Return (x, y) of the center of cell containing provided text 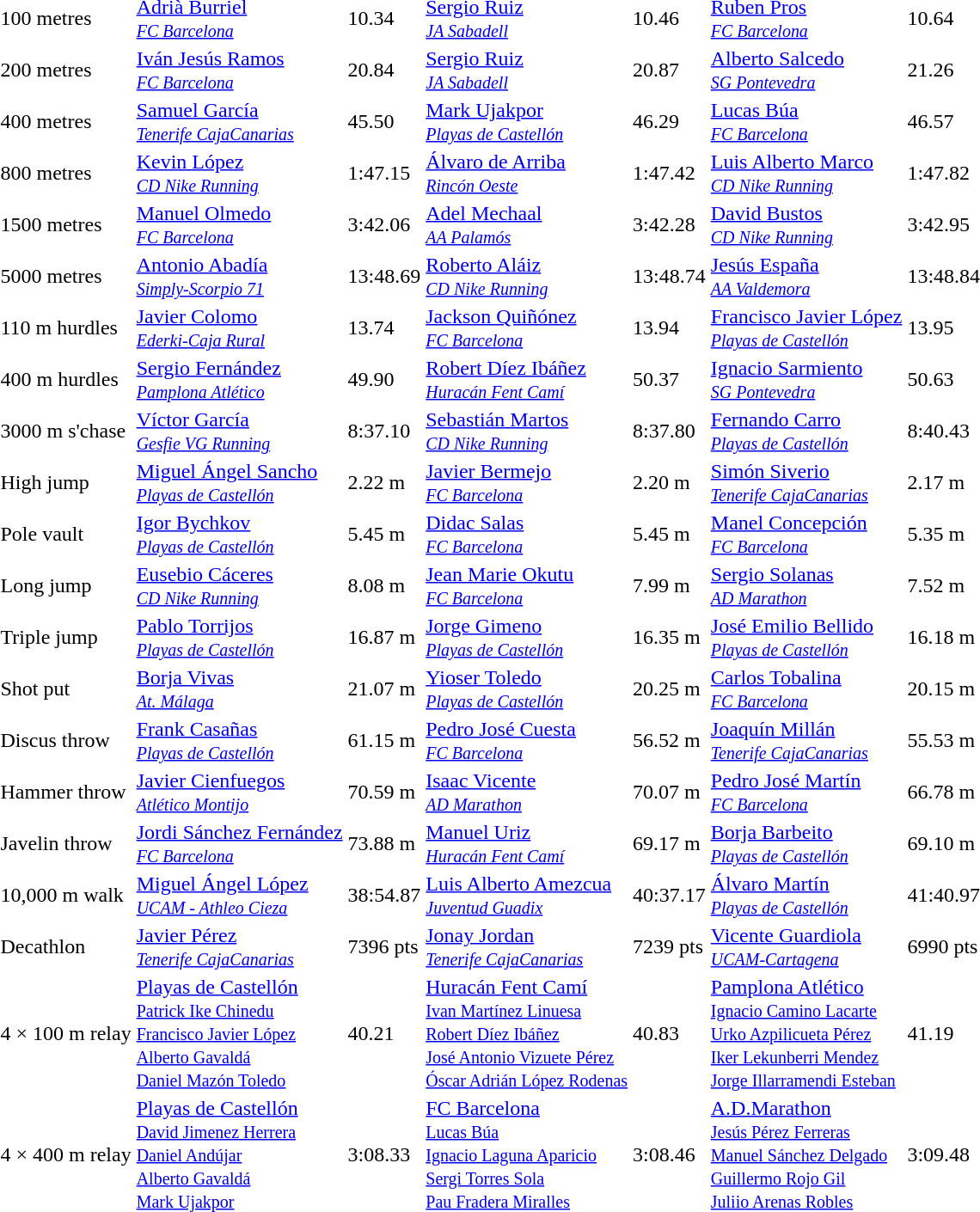
Manel ConcepciónFC Barcelona (806, 535)
Roberto AláizCD Nike Running (527, 277)
40.83 (670, 1033)
7396 pts (384, 947)
1:47.42 (670, 174)
20.87 (670, 70)
Lucas BúaFC Barcelona (806, 122)
7239 pts (670, 947)
56.52 m (670, 741)
Antonio AbadíaSimply-Scorpio 71 (239, 277)
8:37.80 (670, 432)
Jesús EspañaAA Valdemora (806, 277)
Fernando CarroPlayas de Castellón (806, 432)
David BustosCD Nike Running (806, 225)
Jordi Sánchez FernándezFC Barcelona (239, 844)
Miguel Ángel SanchoPlayas de Castellón (239, 483)
Jonay JordanTenerife CajaCanarias (527, 947)
Víctor GarcíaGesfie VG Running (239, 432)
Borja BarbeitoPlayas de Castellón (806, 844)
Ignacio SarmientoSG Pontevedra (806, 380)
Sergio RuizJA Sabadell (527, 70)
1:47.15 (384, 174)
40.21 (384, 1033)
Eusebio CáceresCD Nike Running (239, 586)
50.37 (670, 380)
7.99 m (670, 586)
Pablo TorrijosPlayas de Castellón (239, 638)
Igor BychkovPlayas de Castellón (239, 535)
Yioser ToledoPlayas de Castellón (527, 689)
Álvaro MartínPlayas de Castellón (806, 896)
73.88 m (384, 844)
2.22 m (384, 483)
Adel MechaalAA Palamós (527, 225)
20.84 (384, 70)
21.07 m (384, 689)
Javier BermejoFC Barcelona (527, 483)
16.35 m (670, 638)
13.74 (384, 328)
Sergio FernándezPamplona Atlético (239, 380)
Francisco Javier LópezPlayas de Castellón (806, 328)
61.15 m (384, 741)
Samuel GarcíaTenerife CajaCanarias (239, 122)
Alberto SalcedoSG Pontevedra (806, 70)
Manuel UrizHuracán Fent Camí (527, 844)
70.59 m (384, 793)
Pamplona AtléticoIgnacio Camino LacarteUrko Azpilicueta PérezIker Lekunberri MendezJorge Illarramendi Esteban (806, 1033)
Jackson QuiñónezFC Barcelona (527, 328)
8:37.10 (384, 432)
40:37.17 (670, 896)
38:54.87 (384, 896)
16.87 m (384, 638)
70.07 m (670, 793)
45.50 (384, 122)
69.17 m (670, 844)
3:42.06 (384, 225)
Javier CienfuegosAtlético Montijo (239, 793)
Isaac VicenteAD Marathon (527, 793)
13.94 (670, 328)
Huracán Fent CamíIvan Martínez LinuesaRobert Díez IbáñezJosé Antonio Vizuete PérezÓscar Adrián López Rodenas (527, 1033)
Iván Jesús RamosFC Barcelona (239, 70)
2.20 m (670, 483)
Kevin LópezCD Nike Running (239, 174)
Jean Marie OkutuFC Barcelona (527, 586)
Playas de CastellónPatrick Ike ChineduFrancisco Javier LópezAlberto GavaldáDaniel Mazón Toledo (239, 1033)
Robert Díez IbáñezHuracán Fent Camí (527, 380)
Manuel OlmedoFC Barcelona (239, 225)
Luis Alberto AmezcuaJuventud Guadix (527, 896)
49.90 (384, 380)
Javier PérezTenerife CajaCanarias (239, 947)
José Emilio BellidoPlayas de Castellón (806, 638)
Didac SalasFC Barcelona (527, 535)
Pedro José MartínFC Barcelona (806, 793)
Sebastián MartosCD Nike Running (527, 432)
8.08 m (384, 586)
Borja VivasAt. Málaga (239, 689)
Mark UjakporPlayas de Castellón (527, 122)
Álvaro de ArribaRincón Oeste (527, 174)
20.25 m (670, 689)
Frank CasañasPlayas de Castellón (239, 741)
Joaquín MillánTenerife CajaCanarias (806, 741)
Sergio SolanasAD Marathon (806, 586)
46.29 (670, 122)
Luis Alberto MarcoCD Nike Running (806, 174)
Pedro José CuestaFC Barcelona (527, 741)
13:48.69 (384, 277)
Vicente GuardiolaUCAM-Cartagena (806, 947)
Carlos TobalinaFC Barcelona (806, 689)
Jorge GimenoPlayas de Castellón (527, 638)
13:48.74 (670, 277)
3:42.28 (670, 225)
Simón SiverioTenerife CajaCanarias (806, 483)
Miguel Ángel LópezUCAM - Athleo Cieza (239, 896)
Javier ColomoEderki-Caja Rural (239, 328)
